Detect which cell encompasses the target text, then output its (x, y) center coordinate. 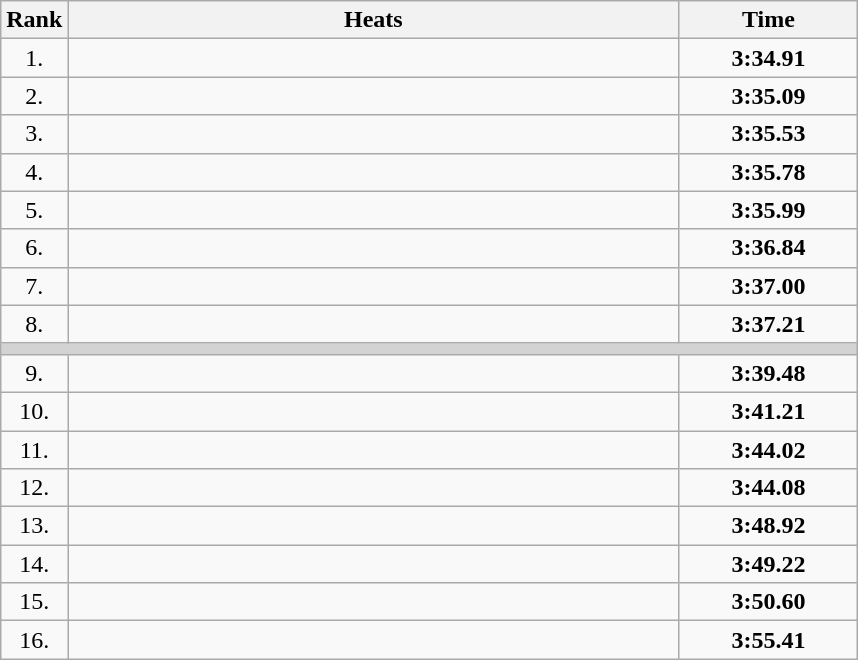
12. (34, 488)
15. (34, 602)
5. (34, 210)
3:37.21 (768, 324)
Heats (374, 20)
6. (34, 248)
3:35.09 (768, 96)
3:50.60 (768, 602)
13. (34, 526)
Time (768, 20)
3:39.48 (768, 373)
3:35.78 (768, 172)
14. (34, 564)
3:36.84 (768, 248)
3:55.41 (768, 640)
1. (34, 58)
16. (34, 640)
3:44.02 (768, 449)
3:34.91 (768, 58)
3:41.21 (768, 411)
3. (34, 134)
3:35.53 (768, 134)
8. (34, 324)
9. (34, 373)
3:44.08 (768, 488)
4. (34, 172)
3:35.99 (768, 210)
3:37.00 (768, 286)
11. (34, 449)
Rank (34, 20)
7. (34, 286)
3:48.92 (768, 526)
3:49.22 (768, 564)
10. (34, 411)
2. (34, 96)
